For the text-containing cell, return its midpoint in (X, Y) coordinate format. 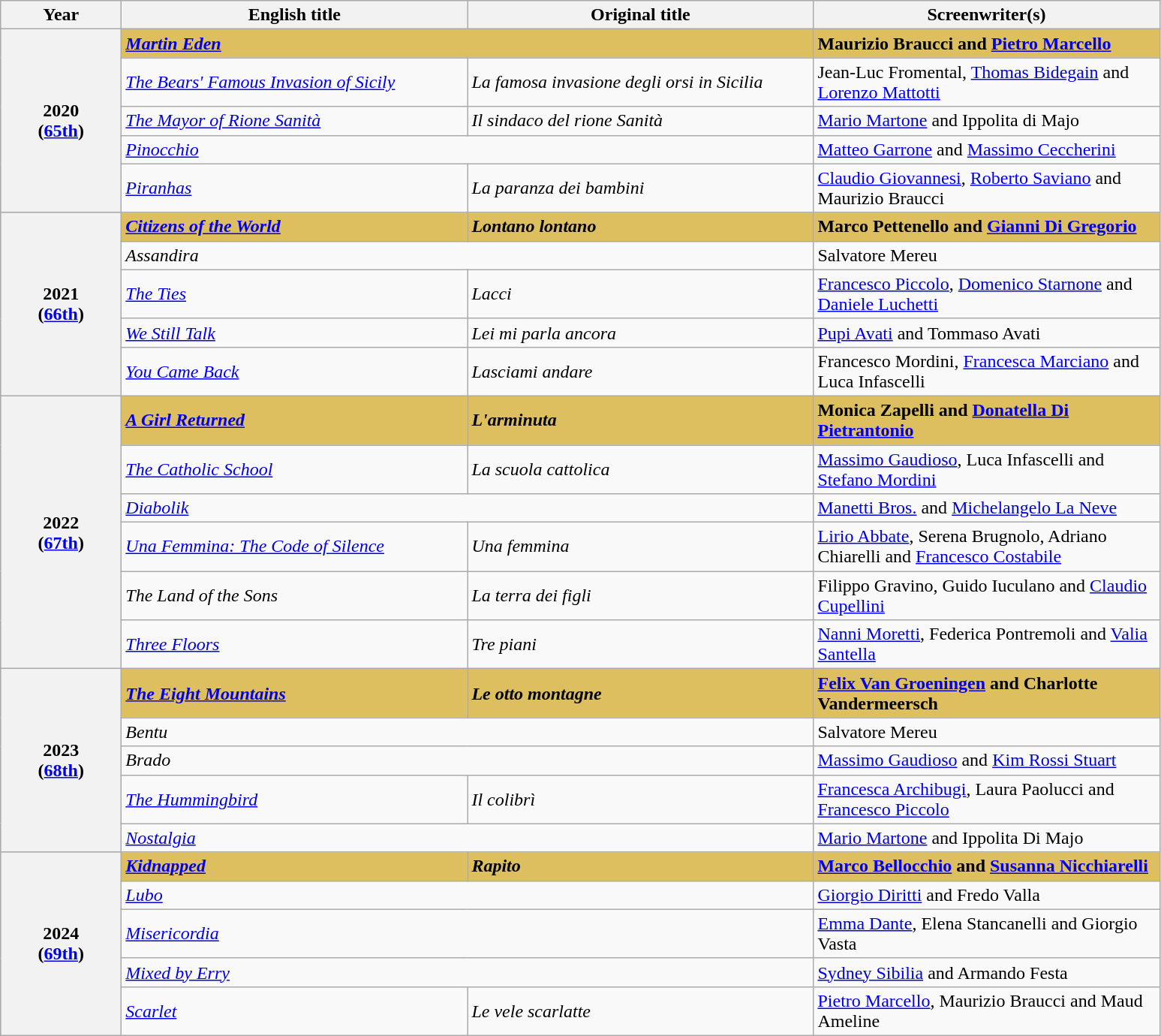
Tre piani (641, 644)
Una femmina (641, 547)
La paranza dei bambini (641, 188)
Pietro Marcello, Maurizio Braucci and Maud Ameline (986, 1010)
Pinocchio (468, 149)
Diabolik (468, 508)
Marco Bellocchio and Susanna Nicchiarelli (986, 866)
Francesca Archibugi, Laura Paolucci and Francesco Piccolo (986, 799)
Bentu (468, 732)
The Eight Mountains (294, 694)
The Land of the Sons (294, 596)
Citizens of the World (294, 227)
Original title (641, 15)
Jean-Luc Fromental, Thomas Bidegain and Lorenzo Mattotti (986, 83)
Year (62, 15)
La famosa invasione degli orsi in Sicilia (641, 83)
Matteo Garrone and Massimo Ceccherini (986, 149)
Lirio Abbate, Serena Brugnolo, Adriano Chiarelli and Francesco Costabile (986, 547)
Piranhas (294, 188)
2023(68th) (62, 760)
Kidnapped (294, 866)
The Bears' Famous Invasion of Sicily (294, 83)
Scarlet (294, 1010)
Brado (468, 760)
Francesco Piccolo, Domenico Starnone and Daniele Luchetti (986, 294)
Lasciami andare (641, 371)
Claudio Giovannesi, Roberto Saviano and Maurizio Braucci (986, 188)
La terra dei figli (641, 596)
Marco Pettenello and Gianni Di Gregorio (986, 227)
English title (294, 15)
The Hummingbird (294, 799)
Three Floors (294, 644)
Monica Zapelli and Donatella Di Pietrantonio (986, 420)
2022(67th) (62, 532)
Giorgio Diritti and Fredo Valla (986, 895)
Pupi Avati and Tommaso Avati (986, 333)
Felix Van Groeningen and Charlotte Vandermeersch (986, 694)
2024(69th) (62, 944)
You Came Back (294, 371)
Manetti Bros. and Michelangelo La Neve (986, 508)
Il sindaco del rione Sanità (641, 121)
Lontano lontano (641, 227)
Maurizio Braucci and Pietro Marcello (986, 44)
Screenwriter(s) (986, 15)
Francesco Mordini, Francesca Marciano and Luca Infascelli (986, 371)
Filippo Gravino, Guido Iuculano and Claudio Cupellini (986, 596)
Emma Dante, Elena Stancanelli and Giorgio Vasta (986, 934)
Misericordia (468, 934)
Martin Eden (468, 44)
2021(66th) (62, 304)
Lei mi parla ancora (641, 333)
Mario Martone and Ippolita Di Majo (986, 838)
The Catholic School (294, 468)
Massimo Gaudioso, Luca Infascelli and Stefano Mordini (986, 468)
Le otto montagne (641, 694)
We Still Talk (294, 333)
Nostalgia (468, 838)
Le vele scarlatte (641, 1010)
Mixed by Erry (468, 972)
Massimo Gaudioso and Kim Rossi Stuart (986, 760)
Nanni Moretti, Federica Pontremoli and Valia Santella (986, 644)
Sydney Sibilia and Armando Festa (986, 972)
La scuola cattolica (641, 468)
Il colibrì (641, 799)
Lubo (468, 895)
Una Femmina: The Code of Silence (294, 547)
The Mayor of Rione Sanità (294, 121)
The Ties (294, 294)
Lacci (641, 294)
Mario Martone and Ippolita di Majo (986, 121)
Rapito (641, 866)
L'arminuta (641, 420)
Assandira (468, 255)
A Girl Returned (294, 420)
2020(65th) (62, 121)
